Detect which cell encompasses the target text, then output its (X, Y) center coordinate. 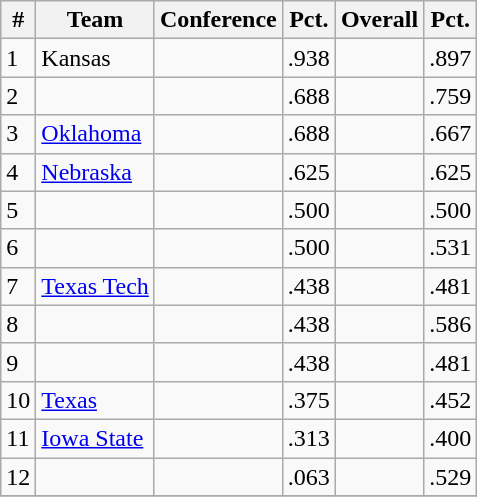
# (18, 20)
.586 (450, 324)
6 (18, 248)
.452 (450, 400)
4 (18, 172)
3 (18, 134)
.667 (450, 134)
5 (18, 210)
10 (18, 400)
9 (18, 362)
.400 (450, 438)
Texas (96, 400)
Oklahoma (96, 134)
Iowa State (96, 438)
Nebraska (96, 172)
8 (18, 324)
.938 (308, 58)
Team (96, 20)
12 (18, 477)
.375 (308, 400)
.063 (308, 477)
7 (18, 286)
1 (18, 58)
.759 (450, 96)
Overall (379, 20)
.313 (308, 438)
Texas Tech (96, 286)
Conference (218, 20)
Kansas (96, 58)
.529 (450, 477)
2 (18, 96)
.897 (450, 58)
11 (18, 438)
.531 (450, 248)
